Determine the (x, y) coordinate at the center of the cell enclosing the given text.  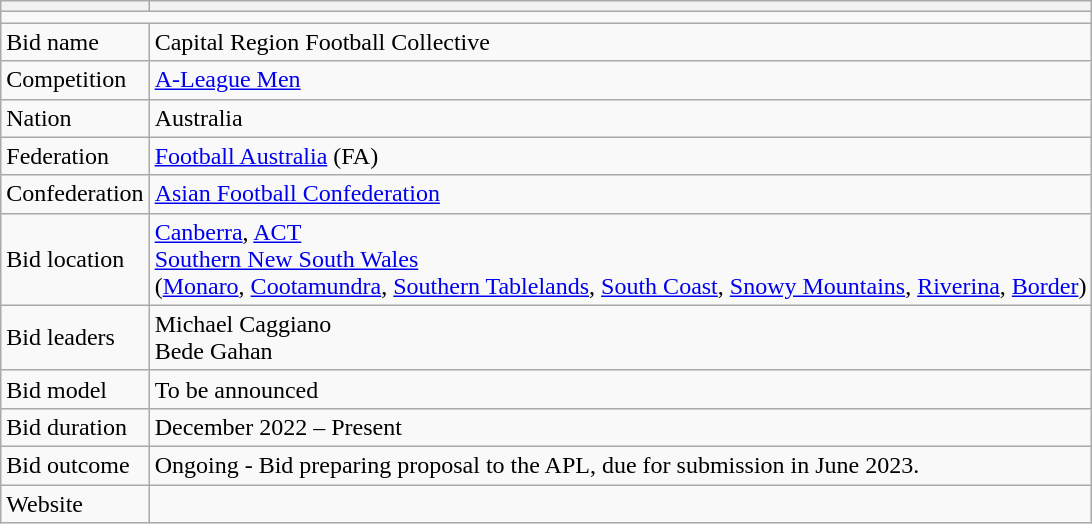
Michael Caggiano Bede Gahan (620, 338)
Bid leaders (75, 338)
Football Australia (FA) (620, 156)
Canberra, ACT Southern New South Wales (Monaro, Cootamundra, Southern Tablelands, South Coast, Snowy Mountains, Riverina, Border) (620, 259)
Ongoing - Bid preparing proposal to the APL, due for submission in June 2023. (620, 465)
Competition (75, 80)
To be announced (620, 389)
Bid location (75, 259)
Website (75, 503)
Asian Football Confederation (620, 194)
Bid model (75, 389)
Nation (75, 118)
Confederation (75, 194)
December 2022 – Present (620, 427)
Bid outcome (75, 465)
Capital Region Football Collective (620, 42)
A-League Men (620, 80)
Federation (75, 156)
Australia (620, 118)
Bid name (75, 42)
Bid duration (75, 427)
